Determine the [X, Y] coordinate at the center of the cell enclosing the given text.  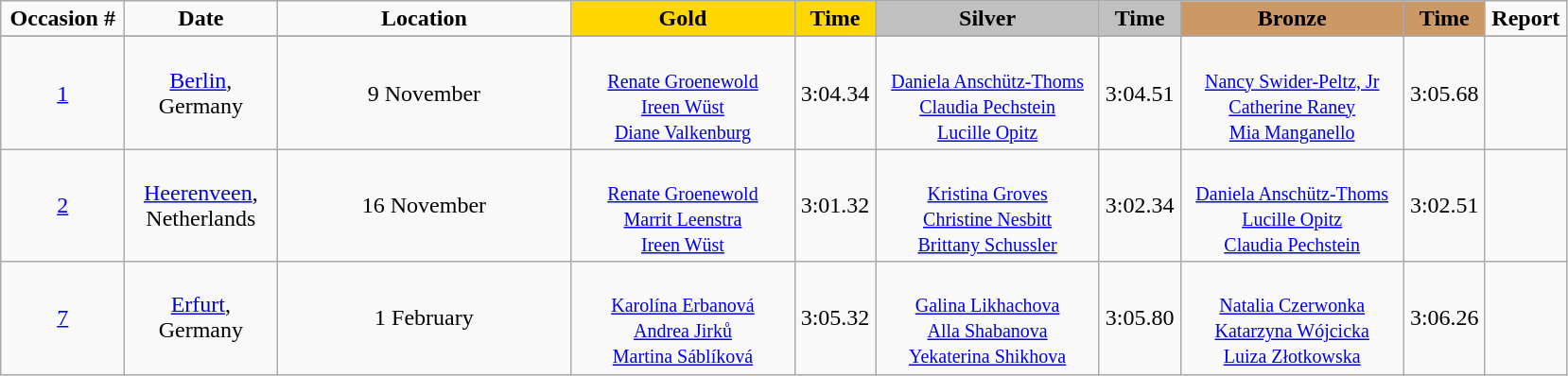
Gold [683, 19]
Daniela Anschütz-ThomsLucille OpitzClaudia Pechstein [1292, 206]
Date [200, 19]
3:02.51 [1444, 206]
7 [62, 317]
Berlin, Germany [200, 93]
Location [424, 19]
2 [62, 206]
Report [1525, 19]
3:04.51 [1140, 93]
Nancy Swider-Peltz, JrCatherine RaneyMia Manganello [1292, 93]
Erfurt, Germany [200, 317]
Natalia CzerwonkaKatarzyna WójcickaLuiza Złotkowska [1292, 317]
Karolína ErbanováAndrea JirkůMartina Sáblíková [683, 317]
3:05.32 [835, 317]
Galina LikhachovaAlla ShabanovaYekaterina Shikhova [987, 317]
3:05.80 [1140, 317]
1 February [424, 317]
9 November [424, 93]
Heerenveen, Netherlands [200, 206]
3:04.34 [835, 93]
3:05.68 [1444, 93]
3:02.34 [1140, 206]
16 November [424, 206]
Kristina GrovesChristine NesbittBrittany Schussler [987, 206]
1 [62, 93]
Silver [987, 19]
Renate GroenewoldMarrit LeenstraIreen Wüst [683, 206]
Renate GroenewoldIreen WüstDiane Valkenburg [683, 93]
Occasion # [62, 19]
3:06.26 [1444, 317]
Daniela Anschütz-ThomsClaudia PechsteinLucille Opitz [987, 93]
Bronze [1292, 19]
3:01.32 [835, 206]
